Identify which cell holds the provided text, then report its (x, y) central coordinate. 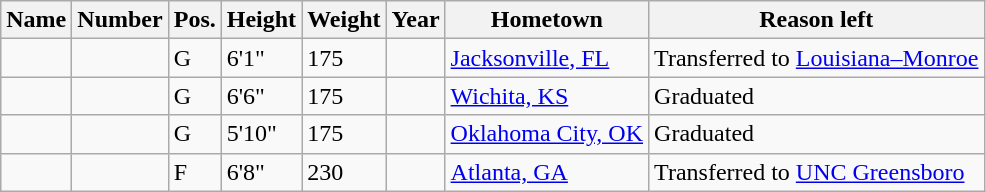
Jacksonville, FL (546, 58)
Transferred to UNC Greensboro (816, 172)
Oklahoma City, OK (546, 134)
Year (416, 20)
Number (120, 20)
Reason left (816, 20)
Name (36, 20)
Pos. (194, 20)
Hometown (546, 20)
6'1" (261, 58)
F (194, 172)
6'8" (261, 172)
Transferred to Louisiana–Monroe (816, 58)
6'6" (261, 96)
Height (261, 20)
Weight (344, 20)
Wichita, KS (546, 96)
Atlanta, GA (546, 172)
5'10" (261, 134)
230 (344, 172)
